Capture the cell that displays the provided text and extract its (X, Y) central coordinate. 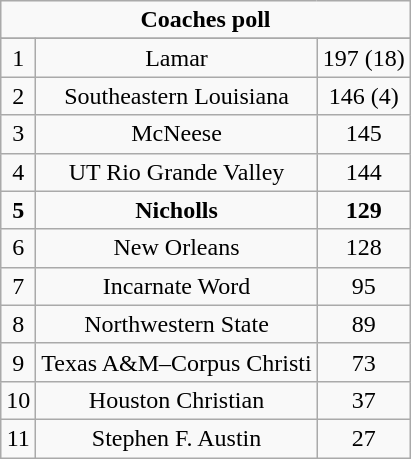
145 (364, 134)
9 (18, 362)
146 (4) (364, 96)
Houston Christian (176, 400)
37 (364, 400)
Northwestern State (176, 324)
89 (364, 324)
10 (18, 400)
Stephen F. Austin (176, 438)
2 (18, 96)
73 (364, 362)
Lamar (176, 58)
197 (18) (364, 58)
95 (364, 286)
129 (364, 210)
5 (18, 210)
128 (364, 248)
27 (364, 438)
Texas A&M–Corpus Christi (176, 362)
144 (364, 172)
11 (18, 438)
Incarnate Word (176, 286)
1 (18, 58)
3 (18, 134)
6 (18, 248)
4 (18, 172)
Coaches poll (206, 20)
7 (18, 286)
UT Rio Grande Valley (176, 172)
McNeese (176, 134)
Southeastern Louisiana (176, 96)
8 (18, 324)
New Orleans (176, 248)
Nicholls (176, 210)
